Determine the [x, y] coordinate at the center of the cell enclosing the given text.  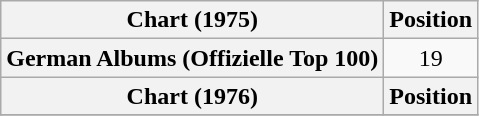
19 [431, 58]
Chart (1975) [192, 20]
Chart (1976) [192, 96]
German Albums (Offizielle Top 100) [192, 58]
